For the text-containing cell, return its midpoint in (x, y) coordinate format. 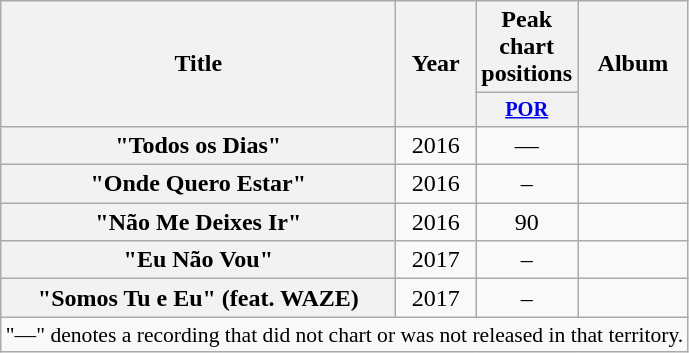
"Onde Quero Estar" (198, 184)
— (527, 145)
POR (527, 110)
"Somos Tu e Eu" (feat. WAZE) (198, 298)
Album (634, 64)
"Não Me Deixes Ir" (198, 222)
Title (198, 64)
"Todos os Dias" (198, 145)
90 (527, 222)
Year (436, 64)
"Eu Não Vou" (198, 260)
"—" denotes a recording that did not chart or was not released in that territory. (345, 335)
Peak chart positions (527, 47)
